Determine the (x, y) coordinate at the center of the cell enclosing the given text.  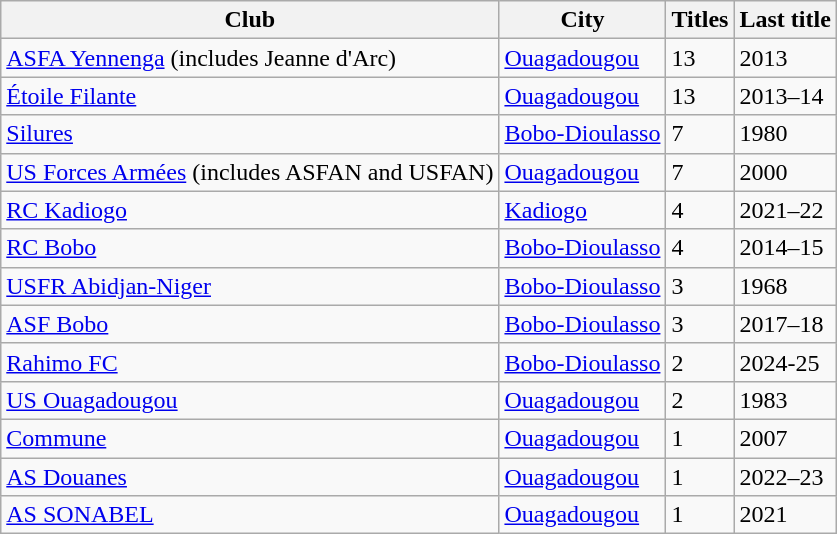
2013 (785, 58)
Titles (700, 20)
RC Bobo (250, 248)
1980 (785, 134)
Rahimo FC (250, 362)
2024-25 (785, 362)
Commune (250, 438)
RC Kadiogo (250, 210)
USFR Abidjan-Niger (250, 286)
Club (250, 20)
Étoile Filante (250, 96)
ASF Bobo (250, 324)
2014–15 (785, 248)
City (582, 20)
2013–14 (785, 96)
2021 (785, 515)
1968 (785, 286)
2021–22 (785, 210)
US Ouagadougou (250, 400)
AS Douanes (250, 477)
ASFA Yennenga (includes Jeanne d'Arc) (250, 58)
Silures (250, 134)
1983 (785, 400)
2017–18 (785, 324)
US Forces Armées (includes ASFAN and USFAN) (250, 172)
Last title (785, 20)
2000 (785, 172)
2007 (785, 438)
Kadiogo (582, 210)
AS SONABEL (250, 515)
2022–23 (785, 477)
